For the text-containing cell, return its midpoint in [X, Y] coordinate format. 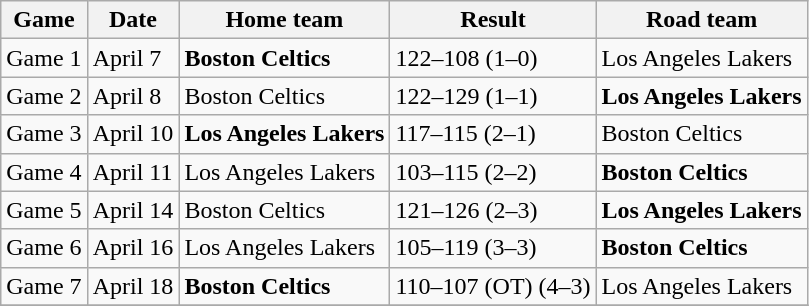
Game 2 [44, 96]
April 8 [133, 96]
Date [133, 20]
April 14 [133, 210]
April 10 [133, 134]
April 11 [133, 172]
122–108 (1–0) [493, 58]
Home team [284, 20]
121–126 (2–3) [493, 210]
April 16 [133, 248]
110–107 (OT) (4–3) [493, 286]
Game 6 [44, 248]
Road team [702, 20]
Game 1 [44, 58]
Game 5 [44, 210]
117–115 (2–1) [493, 134]
Game 7 [44, 286]
122–129 (1–1) [493, 96]
Game 3 [44, 134]
Game 4 [44, 172]
April 7 [133, 58]
105–119 (3–3) [493, 248]
Game [44, 20]
103–115 (2–2) [493, 172]
Result [493, 20]
April 18 [133, 286]
